From the cell containing the given text, extract its center point as [x, y] coordinate. 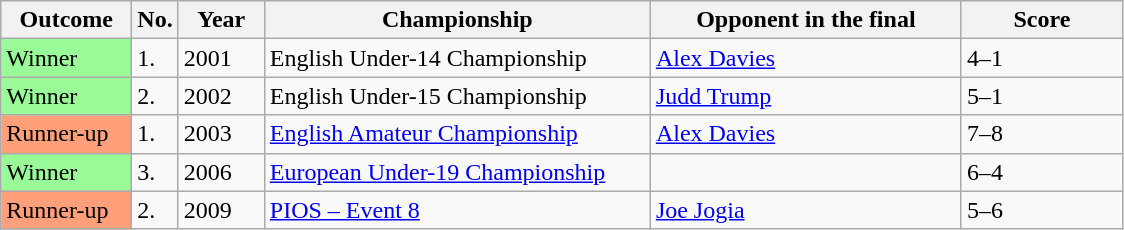
2001 [221, 58]
5–1 [1042, 96]
Championship [457, 20]
3. [155, 172]
PIOS – Event 8 [457, 210]
2006 [221, 172]
Joe Jogia [806, 210]
2002 [221, 96]
2009 [221, 210]
7–8 [1042, 134]
Outcome [66, 20]
4–1 [1042, 58]
5–6 [1042, 210]
English Under-15 Championship [457, 96]
6–4 [1042, 172]
European Under-19 Championship [457, 172]
No. [155, 20]
Year [221, 20]
Score [1042, 20]
Opponent in the final [806, 20]
English Under-14 Championship [457, 58]
Judd Trump [806, 96]
English Amateur Championship [457, 134]
2003 [221, 134]
